Scan for the cell matching the given text and deliver its [X, Y] coordinate at center. 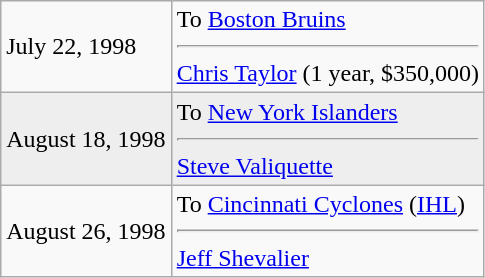
August 18, 1998 [86, 139]
To New York IslandersSteve Valiquette [328, 139]
To Cincinnati Cyclones (IHL)Jeff Shevalier [328, 231]
August 26, 1998 [86, 231]
July 22, 1998 [86, 47]
To Boston BruinsChris Taylor (1 year, $350,000) [328, 47]
